For the text-containing cell, return its midpoint in (X, Y) coordinate format. 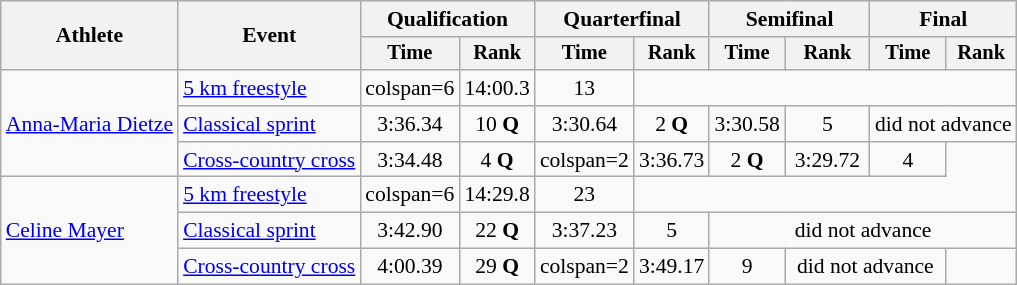
9 (746, 267)
3:29.72 (828, 160)
Event (269, 36)
14:00.3 (496, 88)
4:00.39 (410, 267)
Quarterfinal (622, 19)
29 Q (496, 267)
Athlete (90, 36)
4 (908, 160)
3:42.90 (410, 231)
3:49.17 (672, 267)
Qualification (448, 19)
Anna-Maria Dietze (90, 124)
3:36.34 (410, 124)
3:37.23 (584, 231)
10 Q (496, 124)
23 (584, 195)
3:30.64 (584, 124)
3:36.73 (672, 160)
3:30.58 (746, 124)
Celine Mayer (90, 230)
Final (944, 19)
13 (584, 88)
14:29.8 (496, 195)
3:34.48 (410, 160)
Semifinal (789, 19)
22 Q (496, 231)
4 Q (496, 160)
